Output the (x, y) coordinate of the center of the cell containing the given text.  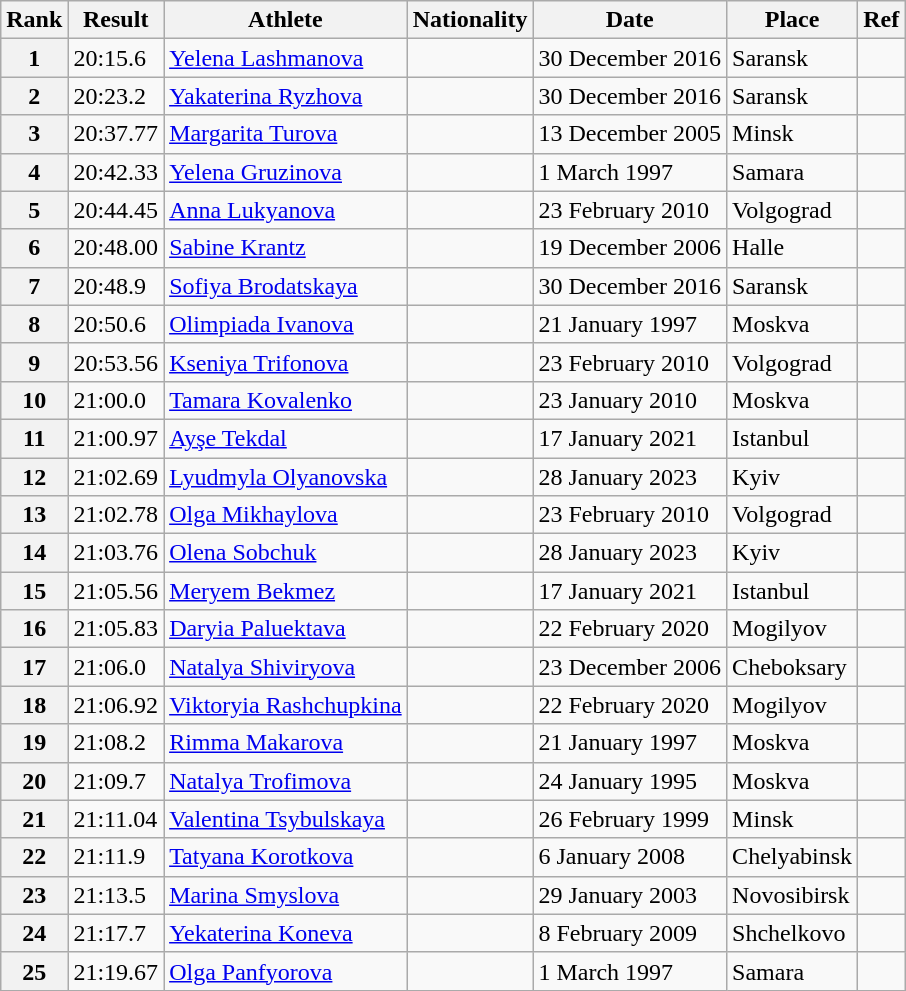
3 (34, 134)
Yekaterina Koneva (286, 933)
21 (34, 819)
21:00.97 (116, 438)
2 (34, 96)
7 (34, 286)
Natalya Trofimova (286, 781)
21:03.76 (116, 553)
Yelena Gruzinova (286, 172)
21:11.9 (116, 857)
20:42.33 (116, 172)
Rank (34, 20)
Result (116, 20)
11 (34, 438)
20:48.9 (116, 286)
21:02.78 (116, 515)
8 (34, 324)
8 February 2009 (630, 933)
18 (34, 705)
Valentina Tsybulskaya (286, 819)
14 (34, 553)
Halle (792, 248)
Margarita Turova (286, 134)
6 January 2008 (630, 857)
Chelyabinsk (792, 857)
19 (34, 743)
24 January 1995 (630, 781)
Place (792, 20)
20:44.45 (116, 210)
21:06.0 (116, 667)
21:09.7 (116, 781)
Nationality (470, 20)
Natalya Shiviryova (286, 667)
Meryem Bekmez (286, 591)
21:05.56 (116, 591)
12 (34, 477)
23 December 2006 (630, 667)
Athlete (286, 20)
Kseniya Trifonova (286, 362)
13 December 2005 (630, 134)
Daryia Paluektava (286, 629)
Tatyana Korotkova (286, 857)
20:37.77 (116, 134)
6 (34, 248)
16 (34, 629)
21:13.5 (116, 895)
Sabine Krantz (286, 248)
10 (34, 400)
21:02.69 (116, 477)
9 (34, 362)
Olena Sobchuk (286, 553)
Viktoryia Rashchupkina (286, 705)
21:00.0 (116, 400)
20:48.00 (116, 248)
21:05.83 (116, 629)
13 (34, 515)
25 (34, 971)
1 (34, 58)
Olga Panfyorova (286, 971)
5 (34, 210)
4 (34, 172)
Tamara Kovalenko (286, 400)
23 January 2010 (630, 400)
20 (34, 781)
23 (34, 895)
Rimma Makarova (286, 743)
Olga Mikhaylova (286, 515)
Sofiya Brodatskaya (286, 286)
Shchelkovo (792, 933)
24 (34, 933)
Marina Smyslova (286, 895)
17 (34, 667)
20:50.6 (116, 324)
Yakaterina Ryzhova (286, 96)
21:06.92 (116, 705)
20:15.6 (116, 58)
Yelena Lashmanova (286, 58)
Ref (882, 20)
Lyudmyla Olyanovska (286, 477)
Anna Lukyanova (286, 210)
15 (34, 591)
Novosibirsk (792, 895)
21:11.04 (116, 819)
21:17.7 (116, 933)
Olimpiada Ivanova (286, 324)
20:53.56 (116, 362)
21:19.67 (116, 971)
21:08.2 (116, 743)
29 January 2003 (630, 895)
Date (630, 20)
22 (34, 857)
20:23.2 (116, 96)
Ayşe Tekdal (286, 438)
19 December 2006 (630, 248)
26 February 1999 (630, 819)
Cheboksary (792, 667)
